Identify which cell holds the provided text, then report its (X, Y) central coordinate. 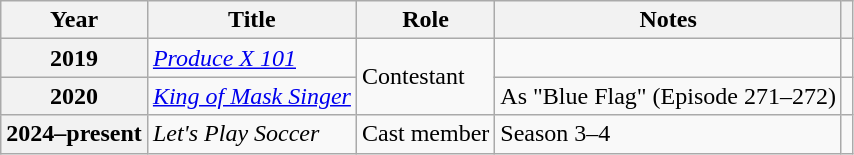
Cast member (425, 134)
2020 (74, 96)
As "Blue Flag" (Episode 271–272) (668, 96)
2024–present (74, 134)
Title (252, 20)
Role (425, 20)
2019 (74, 58)
Let's Play Soccer (252, 134)
Contestant (425, 77)
Year (74, 20)
Notes (668, 20)
King of Mask Singer (252, 96)
Season 3–4 (668, 134)
Produce X 101 (252, 58)
